For the text-containing cell, return its midpoint in [X, Y] coordinate format. 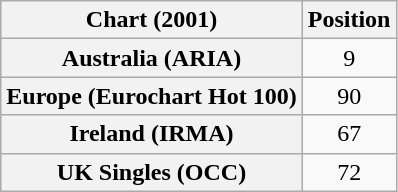
Ireland (IRMA) [152, 134]
Australia (ARIA) [152, 58]
90 [349, 96]
72 [349, 172]
Position [349, 20]
67 [349, 134]
Chart (2001) [152, 20]
Europe (Eurochart Hot 100) [152, 96]
UK Singles (OCC) [152, 172]
9 [349, 58]
